Determine the (x, y) coordinate at the center of the cell enclosing the given text.  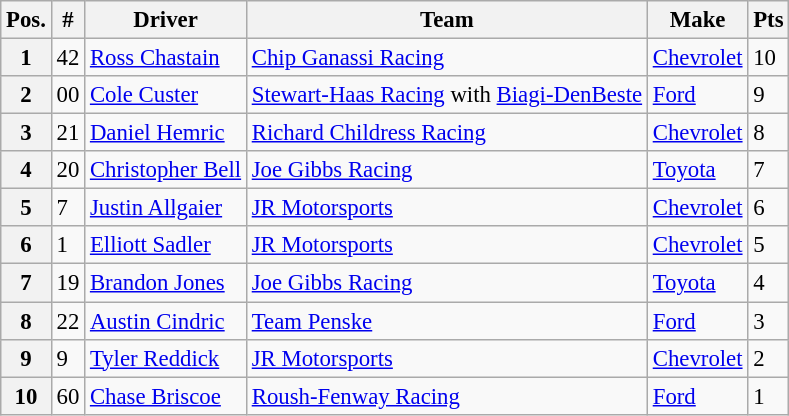
# (68, 20)
Chase Briscoe (166, 396)
60 (68, 396)
Team Penske (446, 321)
Brandon Jones (166, 283)
00 (68, 95)
Austin Cindric (166, 321)
19 (68, 283)
Justin Allgaier (166, 208)
Team (446, 20)
Driver (166, 20)
22 (68, 321)
Pos. (26, 20)
Christopher Bell (166, 170)
Chip Ganassi Racing (446, 58)
Ross Chastain (166, 58)
Daniel Hemric (166, 133)
20 (68, 170)
42 (68, 58)
Cole Custer (166, 95)
Pts (768, 20)
Tyler Reddick (166, 358)
Stewart-Haas Racing with Biagi-DenBeste (446, 95)
Make (697, 20)
Elliott Sadler (166, 245)
Richard Childress Racing (446, 133)
Roush-Fenway Racing (446, 396)
21 (68, 133)
